Locate the cell with the specified text and output its [X, Y] center coordinate. 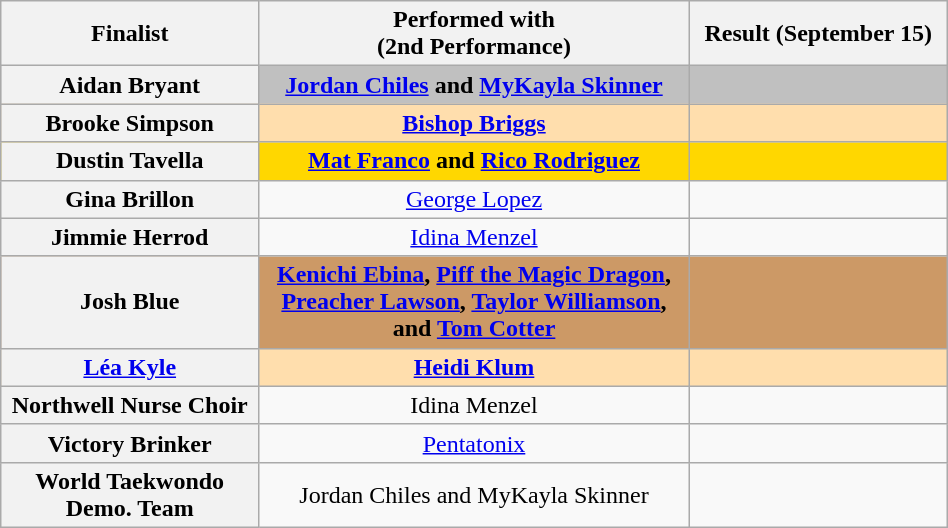
World Taekwondo Demo. Team [130, 494]
Brooke Simpson [130, 123]
Result (September 15) [818, 34]
Kenichi Ebina, Piff the Magic Dragon, Preacher Lawson, Taylor Williamson, and Tom Cotter [474, 302]
Finalist [130, 34]
Victory Brinker [130, 443]
Dustin Tavella [130, 161]
Gina Brillon [130, 199]
George Lopez [474, 199]
Heidi Klum [474, 367]
Léa Kyle [130, 367]
Josh Blue [130, 302]
Pentatonix [474, 443]
Aidan Bryant [130, 85]
Northwell Nurse Choir [130, 405]
Performed with(2nd Performance) [474, 34]
Mat Franco and Rico Rodriguez [474, 161]
Bishop Briggs [474, 123]
Jimmie Herrod [130, 237]
